Return (X, Y) of the center of cell containing provided text 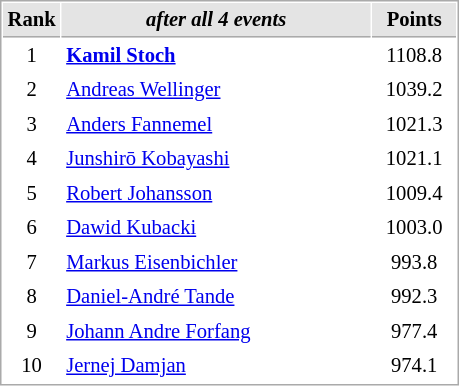
3 (32, 124)
993.8 (414, 262)
8 (32, 296)
Rank (32, 20)
Junshirō Kobayashi (216, 158)
1021.1 (414, 158)
Robert Johansson (216, 194)
Anders Fannemel (216, 124)
10 (32, 366)
Jernej Damjan (216, 366)
974.1 (414, 366)
Dawid Kubacki (216, 228)
7 (32, 262)
977.4 (414, 332)
Andreas Wellinger (216, 90)
9 (32, 332)
4 (32, 158)
Kamil Stoch (216, 56)
1009.4 (414, 194)
1039.2 (414, 90)
2 (32, 90)
5 (32, 194)
Daniel-André Tande (216, 296)
Johann Andre Forfang (216, 332)
992.3 (414, 296)
1021.3 (414, 124)
1 (32, 56)
1003.0 (414, 228)
6 (32, 228)
1108.8 (414, 56)
after all 4 events (216, 20)
Markus Eisenbichler (216, 262)
Points (414, 20)
